Return (x, y) of the center of cell containing provided text 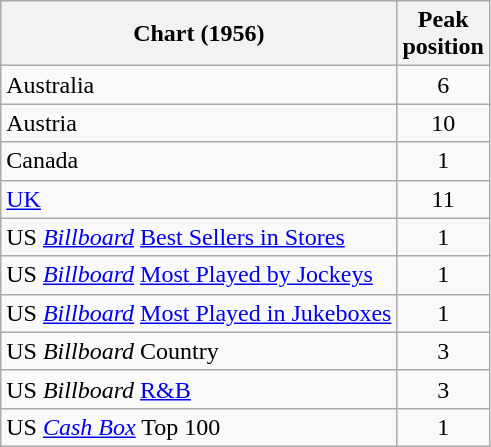
6 (443, 85)
Australia (199, 85)
US Billboard R&B (199, 389)
10 (443, 123)
UK (199, 199)
Chart (1956) (199, 34)
US Billboard Best Sellers in Stores (199, 237)
US Billboard Most Played in Jukeboxes (199, 313)
11 (443, 199)
Austria (199, 123)
US Billboard Most Played by Jockeys (199, 275)
US Billboard Country (199, 351)
Canada (199, 161)
Peakposition (443, 34)
US Cash Box Top 100 (199, 427)
